From the cell containing the given text, extract its center point as (X, Y) coordinate. 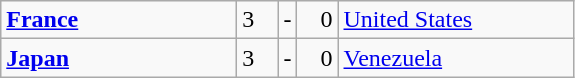
France (119, 20)
United States (456, 20)
Japan (119, 58)
Venezuela (456, 58)
